Determine the [x, y] coordinate at the center of the cell enclosing the given text.  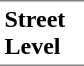
Street Level [42, 33]
